Identify which cell holds the provided text, then report its [x, y] central coordinate. 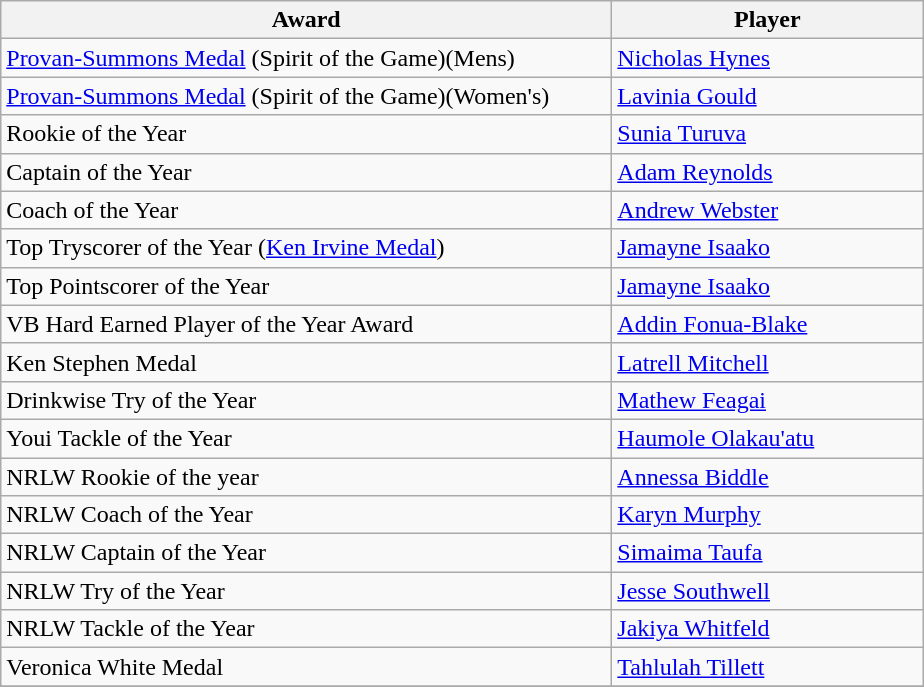
Sunia Turuva [768, 134]
Coach of the Year [306, 210]
NRLW Try of the Year [306, 591]
Veronica White Medal [306, 667]
Captain of the Year [306, 172]
Andrew Webster [768, 210]
Rookie of the Year [306, 134]
Haumole Olakau'atu [768, 438]
Jakiya Whitfeld [768, 629]
NRLW Rookie of the year [306, 477]
NRLW Captain of the Year [306, 553]
Award [306, 20]
Top Tryscorer of the Year (Ken Irvine Medal) [306, 248]
Tahlulah Tillett [768, 667]
Top Pointscorer of the Year [306, 286]
NRLW Coach of the Year [306, 515]
NRLW Tackle of the Year [306, 629]
Player [768, 20]
Nicholas Hynes [768, 58]
Simaima Taufa [768, 553]
Karyn Murphy [768, 515]
Ken Stephen Medal [306, 362]
Mathew Feagai [768, 400]
Latrell Mitchell [768, 362]
Lavinia Gould [768, 96]
Annessa Biddle [768, 477]
Adam Reynolds [768, 172]
Youi Tackle of the Year [306, 438]
Drinkwise Try of the Year [306, 400]
Provan-Summons Medal (Spirit of the Game)(Women's) [306, 96]
VB Hard Earned Player of the Year Award [306, 324]
Provan-Summons Medal (Spirit of the Game)(Mens) [306, 58]
Jesse Southwell [768, 591]
Addin Fonua-Blake [768, 324]
